Locate the cell with the specified text and output its [x, y] center coordinate. 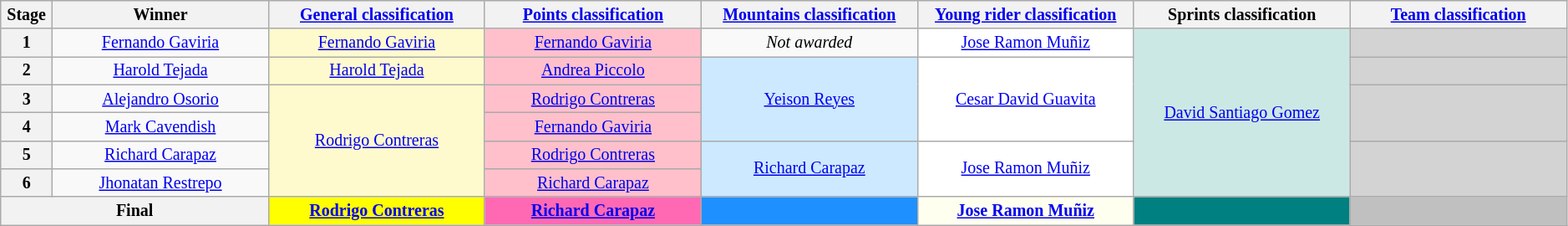
Jhonatan Restrepo [160, 182]
Points classification [593, 15]
3 [27, 99]
6 [27, 182]
Stage [27, 15]
1 [27, 44]
Sprints classification [1241, 15]
Andrea Piccolo [593, 70]
David Santiago Gomez [1241, 114]
Young rider classification [1026, 15]
Final [135, 211]
Alejandro Osorio [160, 99]
Winner [160, 15]
Team classification [1459, 15]
Mountains classification [809, 15]
2 [27, 70]
General classification [376, 15]
Cesar David Guavita [1026, 99]
Yeison Reyes [809, 99]
Not awarded [809, 44]
5 [27, 154]
Mark Cavendish [160, 127]
4 [27, 127]
